Output the [X, Y] coordinate of the center of the cell containing the given text.  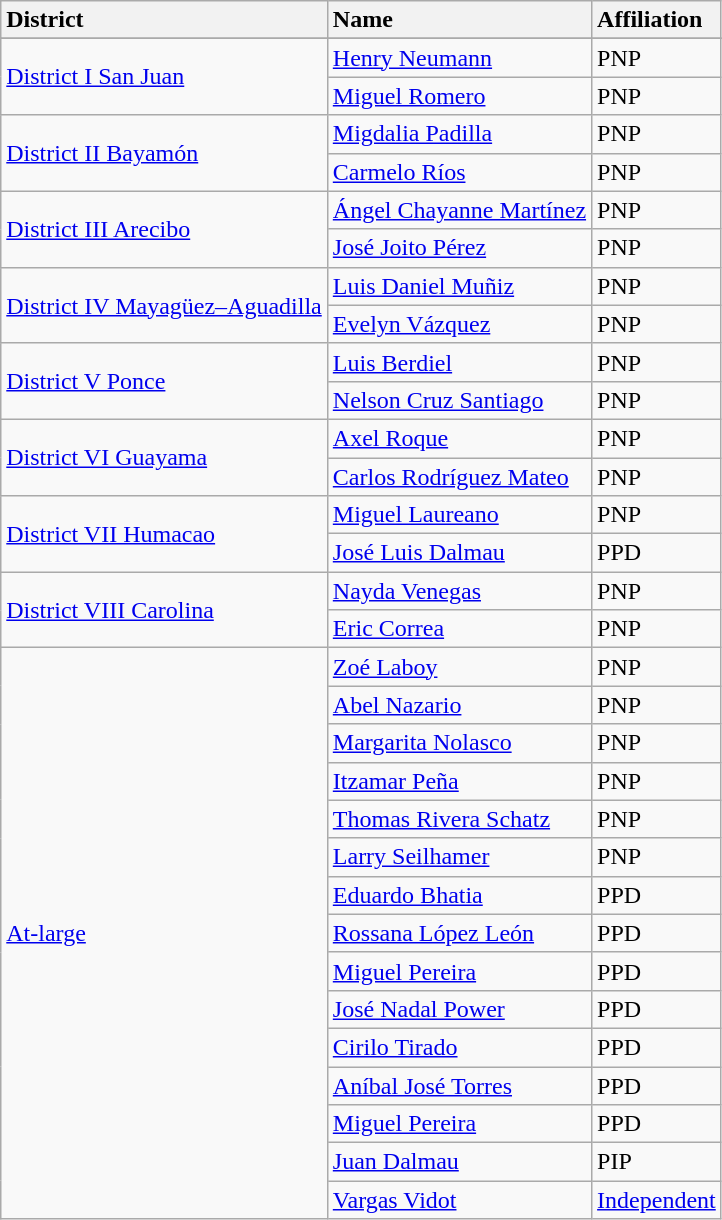
Eduardo Bhatia [459, 895]
Nelson Cruz Santiago [459, 400]
Ángel Chayanne Martínez [459, 210]
José Nadal Power [459, 1009]
District [164, 20]
District V Ponce [164, 381]
Rossana López León [459, 933]
District III Arecibo [164, 229]
Luis Berdiel [459, 362]
José Joito Pérez [459, 248]
Margarita Nolasco [459, 743]
Aníbal José Torres [459, 1085]
Migdalia Padilla [459, 134]
Independent [657, 1200]
Axel Roque [459, 438]
District I San Juan [164, 77]
District VII Humacao [164, 534]
Abel Nazario [459, 705]
Vargas Vidot [459, 1200]
At-large [164, 934]
José Luis Dalmau [459, 553]
Carmelo Ríos [459, 172]
Miguel Romero [459, 96]
Cirilo Tirado [459, 1047]
Name [459, 20]
Henry Neumann [459, 58]
PIP [657, 1162]
Nayda Venegas [459, 591]
District IV Mayagüez–Aguadilla [164, 305]
Zoé Laboy [459, 667]
District VI Guayama [164, 457]
District VIII Carolina [164, 610]
Juan Dalmau [459, 1162]
Miguel Laureano [459, 515]
Thomas Rivera Schatz [459, 819]
Itzamar Peña [459, 781]
Larry Seilhamer [459, 857]
District II Bayamón [164, 153]
Luis Daniel Muñiz [459, 286]
Evelyn Vázquez [459, 324]
Affiliation [657, 20]
Eric Correa [459, 629]
Carlos Rodríguez Mateo [459, 477]
